Scan for the cell matching the given text and deliver its [X, Y] coordinate at center. 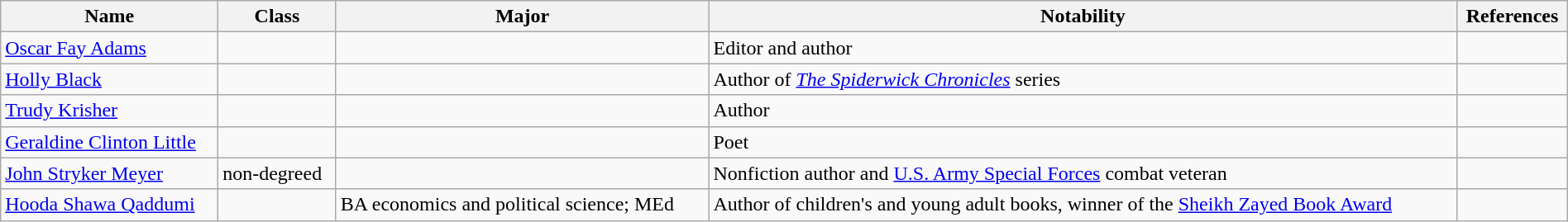
Holly Black [109, 79]
Class [278, 17]
Major [523, 17]
Hooda Shawa Qaddumi [109, 205]
Notability [1083, 17]
Author [1083, 111]
Editor and author [1083, 48]
Poet [1083, 142]
Trudy Krisher [109, 111]
Nonfiction author and U.S. Army Special Forces combat veteran [1083, 173]
Author of The Spiderwick Chronicles series [1083, 79]
John Stryker Meyer [109, 173]
non-degreed [278, 173]
BA economics and political science; MEd [523, 205]
Oscar Fay Adams [109, 48]
References [1512, 17]
Geraldine Clinton Little [109, 142]
Author of children's and young adult books, winner of the Sheikh Zayed Book Award [1083, 205]
Name [109, 17]
